Find where the given text appears and provide that cell's center as [x, y] coordinate. 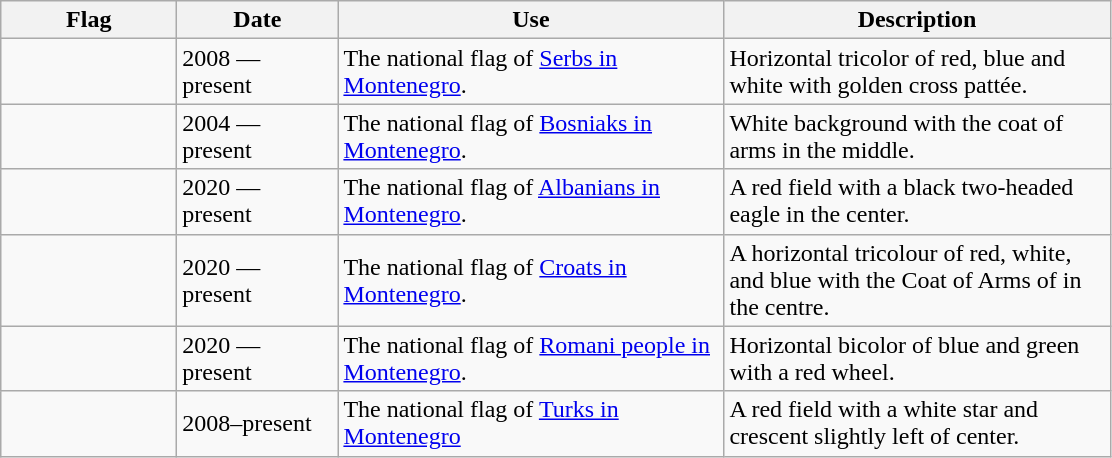
The national flag of Albanians in Montenegro. [531, 202]
2004 — present [258, 136]
Horizontal bicolor of blue and green with a red wheel. [917, 358]
A red field with a white star and crescent slightly left of center. [917, 424]
A red field with a black two-headed eagle in the center. [917, 202]
White background with the coat of arms in the middle. [917, 136]
The national flag of Serbs in Montenegro. [531, 72]
2008 — present [258, 72]
The national flag of Bosniaks in Montenegro. [531, 136]
Description [917, 20]
The national flag of Romani people in Montenegro. [531, 358]
Flag [89, 20]
Use [531, 20]
Horizontal tricolor of red, blue and white with golden cross pattée. [917, 72]
The national flag of Croats in Montenegro. [531, 280]
2008–present [258, 424]
The national flag of Turks in Montenegro [531, 424]
Date [258, 20]
A horizontal tricolour of red, white, and blue with the Coat of Arms of in the centre. [917, 280]
